Output the [X, Y] coordinate of the center of the cell containing the given text.  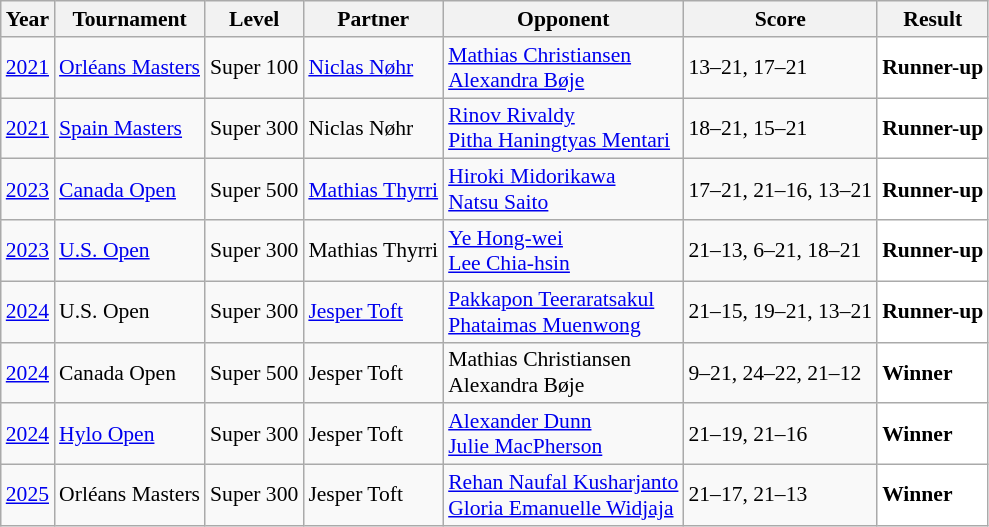
18–21, 15–21 [780, 128]
Rinov Rivaldy Pitha Haningtyas Mentari [563, 128]
17–21, 21–16, 13–21 [780, 190]
Super 100 [254, 68]
9–21, 24–22, 21–12 [780, 372]
Alexander Dunn Julie MacPherson [563, 434]
Rehan Naufal Kusharjanto Gloria Emanuelle Widjaja [563, 496]
Tournament [130, 19]
Result [932, 19]
Year [28, 19]
Ye Hong-wei Lee Chia-hsin [563, 250]
21–19, 21–16 [780, 434]
13–21, 17–21 [780, 68]
Level [254, 19]
Score [780, 19]
Partner [373, 19]
21–17, 21–13 [780, 496]
21–15, 19–21, 13–21 [780, 312]
Hylo Open [130, 434]
Opponent [563, 19]
Hiroki Midorikawa Natsu Saito [563, 190]
21–13, 6–21, 18–21 [780, 250]
2025 [28, 496]
Spain Masters [130, 128]
Pakkapon Teeraratsakul Phataimas Muenwong [563, 312]
